For the text-containing cell, return its midpoint in [X, Y] coordinate format. 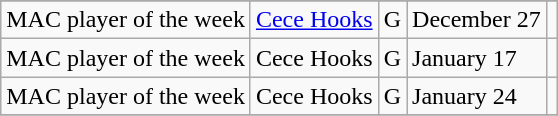
January 17 [477, 58]
December 27 [477, 20]
January 24 [477, 96]
